For the text-containing cell, return its midpoint in [x, y] coordinate format. 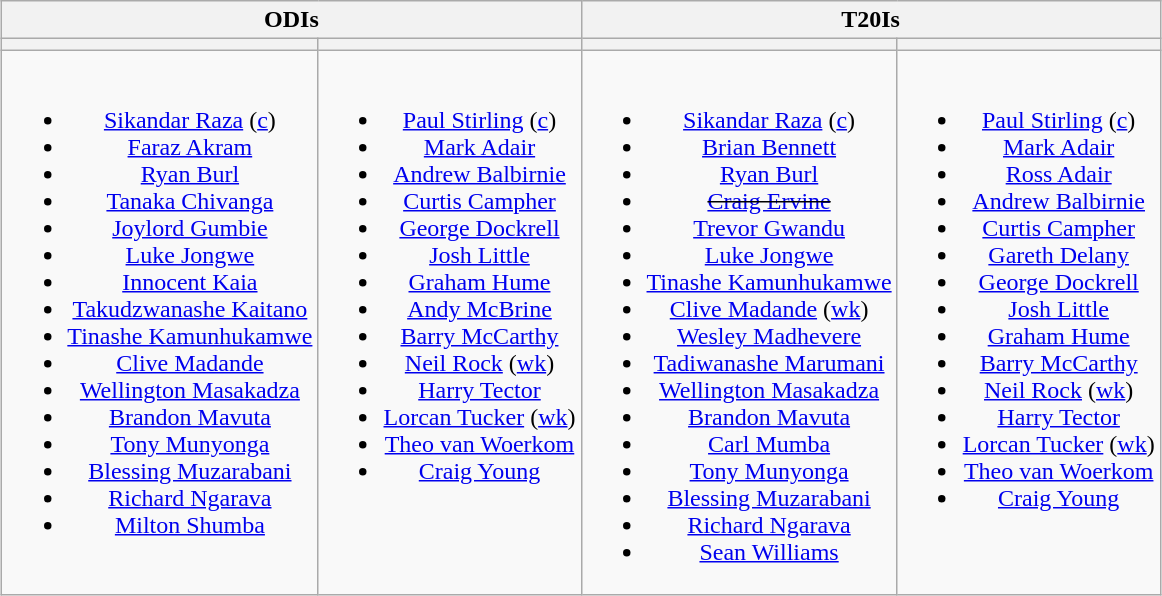
ODIs [292, 20]
T20Is [870, 20]
